Detect which cell encompasses the target text, then output its (X, Y) center coordinate. 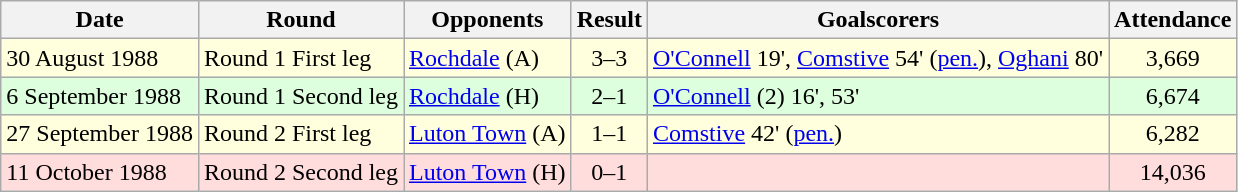
Round 1 First leg (300, 58)
3,669 (1173, 58)
Rochdale (A) (488, 58)
Round (300, 20)
O'Connell (2) 16', 53' (878, 96)
6,282 (1173, 134)
14,036 (1173, 172)
Round 2 First leg (300, 134)
Result (609, 20)
30 August 1988 (100, 58)
Goalscorers (878, 20)
0–1 (609, 172)
6,674 (1173, 96)
3–3 (609, 58)
Luton Town (A) (488, 134)
Rochdale (H) (488, 96)
Round 2 Second leg (300, 172)
Date (100, 20)
27 September 1988 (100, 134)
Attendance (1173, 20)
O'Connell 19', Comstive 54' (pen.), Oghani 80' (878, 58)
2–1 (609, 96)
1–1 (609, 134)
Opponents (488, 20)
Round 1 Second leg (300, 96)
11 October 1988 (100, 172)
Comstive 42' (pen.) (878, 134)
Luton Town (H) (488, 172)
6 September 1988 (100, 96)
